Find where the given text appears and provide that cell's center as (X, Y) coordinate. 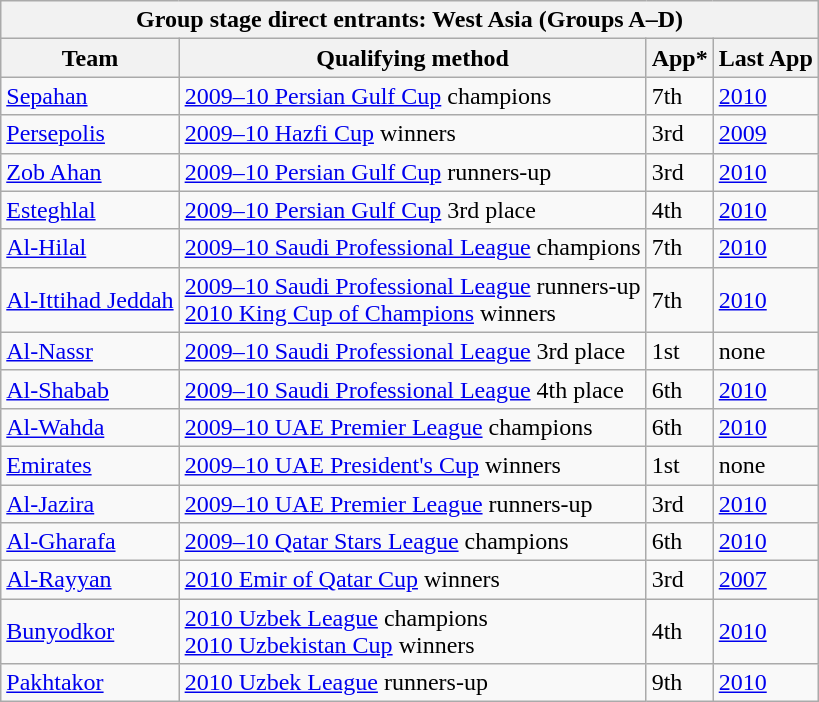
2010 Uzbek League champions 2010 Uzbekistan Cup winners (412, 632)
2009–10 Saudi Professional League runners-up 2010 King Cup of Champions winners (412, 300)
Zob Ahan (90, 172)
2009 (766, 134)
Al-Jazira (90, 503)
2010 Emir of Qatar Cup winners (412, 580)
App* (680, 58)
Qualifying method (412, 58)
2009–10 Saudi Professional League champions (412, 248)
Group stage direct entrants: West Asia (Groups A–D) (410, 20)
Bunyodkor (90, 632)
Persepolis (90, 134)
Sepahan (90, 96)
2009–10 UAE Premier League champions (412, 427)
Al-Wahda (90, 427)
Al-Gharafa (90, 542)
Al-Hilal (90, 248)
2009–10 Persian Gulf Cup champions (412, 96)
2009–10 Qatar Stars League champions (412, 542)
2010 Uzbek League runners-up (412, 683)
2007 (766, 580)
2009–10 Persian Gulf Cup 3rd place (412, 210)
Team (90, 58)
2009–10 UAE President's Cup winners (412, 465)
Esteghlal (90, 210)
2009–10 UAE Premier League runners-up (412, 503)
Al-Shabab (90, 389)
Pakhtakor (90, 683)
Last App (766, 58)
Emirates (90, 465)
2009–10 Saudi Professional League 3rd place (412, 351)
Al-Rayyan (90, 580)
2009–10 Hazfi Cup winners (412, 134)
2009–10 Persian Gulf Cup runners-up (412, 172)
2009–10 Saudi Professional League 4th place (412, 389)
9th (680, 683)
Al-Nassr (90, 351)
Al-Ittihad Jeddah (90, 300)
